Locate the cell with the specified text and output its (X, Y) center coordinate. 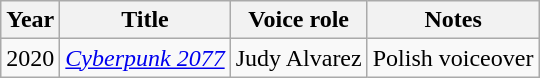
Notes (453, 20)
Year (30, 20)
Polish voiceover (453, 58)
Voice role (298, 20)
Title (145, 20)
Cyberpunk 2077 (145, 58)
Judy Alvarez (298, 58)
2020 (30, 58)
